Detect which cell encompasses the target text, then output its [x, y] center coordinate. 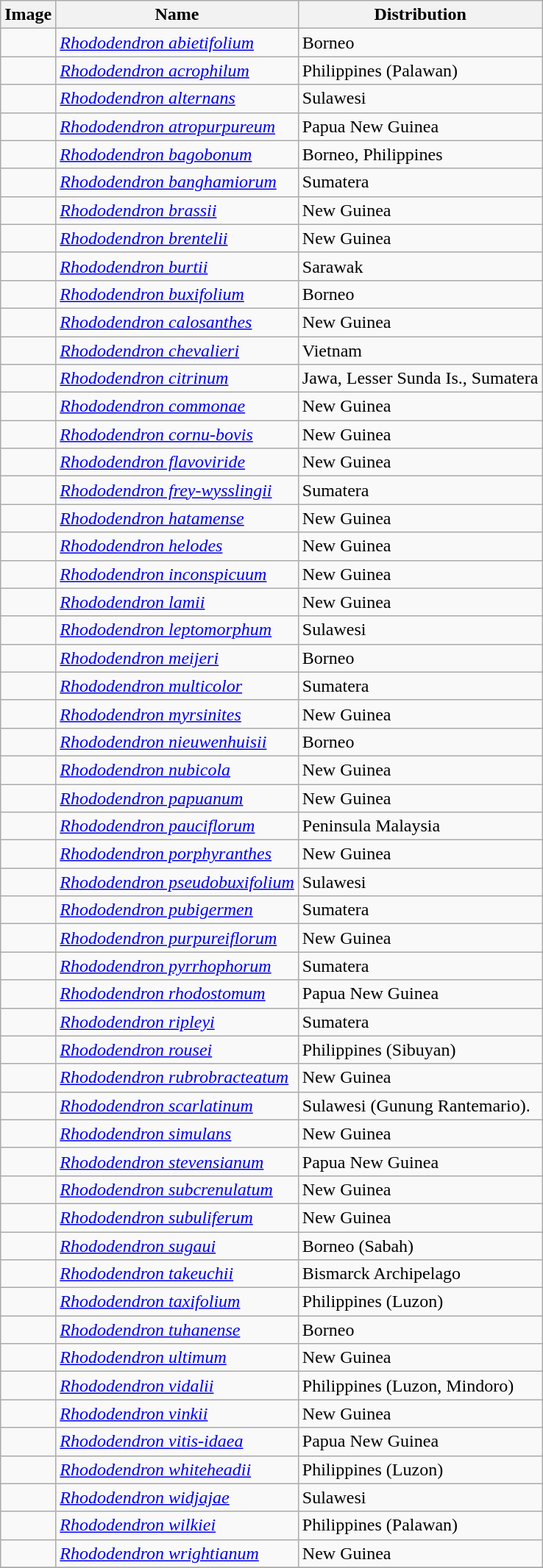
Rhododendron helodes [177, 546]
Rhododendron porphyranthes [177, 854]
Rhododendron nubicola [177, 770]
Rhododendron wrightianum [177, 1553]
Rhododendron rubrobracteatum [177, 1078]
Rhododendron vinkii [177, 1414]
Vietnam [420, 351]
Rhododendron sugaui [177, 1246]
Peninsula Malaysia [420, 826]
Rhododendron leptomorphum [177, 630]
Rhododendron ultimum [177, 1358]
Rhododendron chevalieri [177, 351]
Rhododendron inconspicuum [177, 574]
Borneo (Sabah) [420, 1246]
Rhododendron rhodostomum [177, 994]
Rhododendron pyrrhophorum [177, 966]
Jawa, Lesser Sunda Is., Sumatera [420, 379]
Rhododendron buxifolium [177, 294]
Rhododendron frey-wysslingii [177, 490]
Rhododendron pauciflorum [177, 826]
Rhododendron tuhanense [177, 1330]
Rhododendron simulans [177, 1134]
Rhododendron pubigermen [177, 910]
Rhododendron subuliferum [177, 1217]
Rhododendron ripleyi [177, 1022]
Sulawesi (Gunung Rantemario). [420, 1106]
Philippines (Sibuyan) [420, 1050]
Rhododendron banghamiorum [177, 182]
Rhododendron brassii [177, 210]
Rhododendron vitis-idaea [177, 1442]
Rhododendron myrsinites [177, 714]
Rhododendron citrinum [177, 379]
Rhododendron whiteheadii [177, 1469]
Rhododendron alternans [177, 99]
Rhododendron stevensianum [177, 1161]
Bismarck Archipelago [420, 1274]
Rhododendron widjajae [177, 1497]
Rhododendron nieuwenhuisii [177, 742]
Rhododendron papuanum [177, 798]
Philippines (Luzon, Mindoro) [420, 1386]
Rhododendron commonae [177, 407]
Rhododendron calosanthes [177, 322]
Rhododendron taxifolium [177, 1302]
Rhododendron purpureiflorum [177, 938]
Rhododendron flavoviride [177, 462]
Image [28, 15]
Rhododendron meijeri [177, 658]
Rhododendron brentelii [177, 238]
Sarawak [420, 266]
Name [177, 15]
Rhododendron hatamense [177, 518]
Rhododendron wilkiei [177, 1525]
Rhododendron takeuchii [177, 1274]
Borneo, Philippines [420, 154]
Rhododendron abietifolium [177, 43]
Rhododendron lamii [177, 602]
Rhododendron burtii [177, 266]
Distribution [420, 15]
Rhododendron cornu-bovis [177, 434]
Rhododendron subcrenulatum [177, 1189]
Rhododendron acrophilum [177, 71]
Rhododendron bagobonum [177, 154]
Rhododendron scarlatinum [177, 1106]
Rhododendron multicolor [177, 686]
Rhododendron pseudobuxifolium [177, 882]
Rhododendron vidalii [177, 1386]
Rhododendron rousei [177, 1050]
Rhododendron atropurpureum [177, 126]
